Return (X, Y) of the center of cell containing provided text 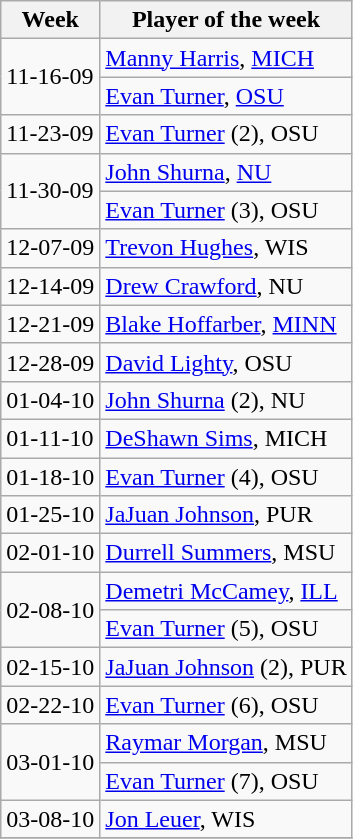
01-25-10 (50, 515)
David Lighty, OSU (226, 362)
JaJuan Johnson (2), PUR (226, 667)
11-30-09 (50, 191)
12-21-09 (50, 324)
Blake Hoffarber, MINN (226, 324)
Durrell Summers, MSU (226, 553)
02-01-10 (50, 553)
Trevon Hughes, WIS (226, 248)
Player of the week (226, 20)
01-04-10 (50, 400)
Evan Turner (2), OSU (226, 134)
12-28-09 (50, 362)
Evan Turner (7), OSU (226, 781)
01-11-10 (50, 438)
Demetri McCamey, ILL (226, 591)
Evan Turner (5), OSU (226, 629)
Jon Leuer, WIS (226, 819)
Evan Turner (4), OSU (226, 477)
Raymar Morgan, MSU (226, 743)
Week (50, 20)
11-16-09 (50, 77)
Evan Turner, OSU (226, 96)
12-14-09 (50, 286)
01-18-10 (50, 477)
DeShawn Sims, MICH (226, 438)
03-08-10 (50, 819)
JaJuan Johnson, PUR (226, 515)
Evan Turner (3), OSU (226, 210)
02-15-10 (50, 667)
02-08-10 (50, 610)
John Shurna, NU (226, 172)
Drew Crawford, NU (226, 286)
Evan Turner (6), OSU (226, 705)
02-22-10 (50, 705)
12-07-09 (50, 248)
Manny Harris, MICH (226, 58)
03-01-10 (50, 762)
John Shurna (2), NU (226, 400)
11-23-09 (50, 134)
